Determine the (X, Y) coordinate at the center of the cell enclosing the given text.  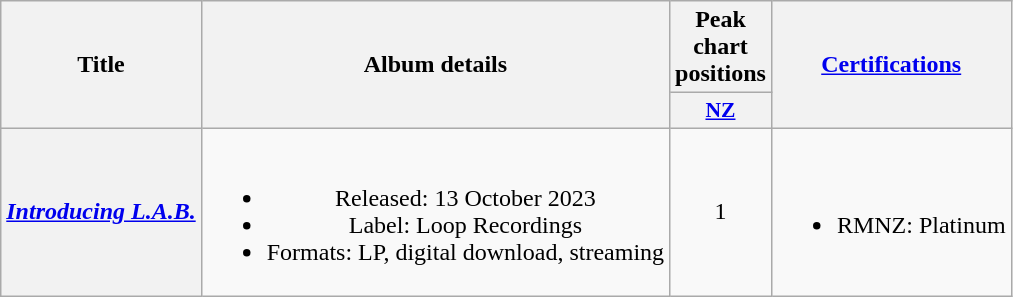
RMNZ: Platinum (891, 212)
Introducing L.A.B. (101, 212)
1 (721, 212)
Album details (435, 65)
Certifications (891, 65)
NZ (721, 111)
Released: 13 October 2023Label: Loop RecordingsFormats: LP, digital download, streaming (435, 212)
Title (101, 65)
Peak chart positions (721, 47)
